Output the [x, y] coordinate of the center of the cell containing the given text.  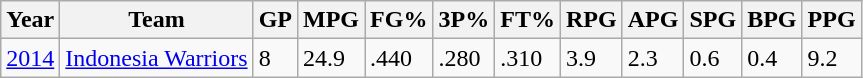
0.4 [772, 58]
2014 [30, 58]
3.9 [591, 58]
GP [275, 20]
FG% [399, 20]
MPG [332, 20]
2.3 [653, 58]
PPG [832, 20]
RPG [591, 20]
8 [275, 58]
24.9 [332, 58]
3P% [464, 20]
.440 [399, 58]
FT% [528, 20]
.310 [528, 58]
BPG [772, 20]
Indonesia Warriors [156, 58]
Team [156, 20]
APG [653, 20]
.280 [464, 58]
9.2 [832, 58]
SPG [713, 20]
Year [30, 20]
0.6 [713, 58]
